Determine the (x, y) coordinate at the center of the cell enclosing the given text.  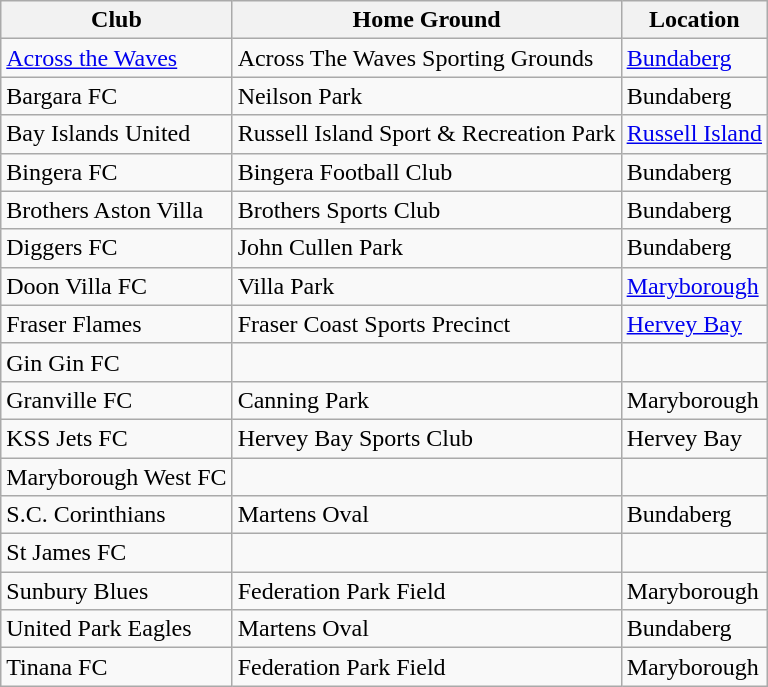
Russell Island (694, 134)
Fraser Coast Sports Precinct (426, 324)
Bargara FC (116, 96)
Location (694, 20)
Canning Park (426, 400)
United Park Eagles (116, 629)
Sunbury Blues (116, 591)
S.C. Corinthians (116, 515)
Maryborough West FC (116, 477)
Club (116, 20)
Brothers Sports Club (426, 210)
Across the Waves (116, 58)
Gin Gin FC (116, 362)
Neilson Park (426, 96)
Hervey Bay Sports Club (426, 438)
Tinana FC (116, 667)
Across The Waves Sporting Grounds (426, 58)
Bingera Football Club (426, 172)
Brothers Aston Villa (116, 210)
Bingera FC (116, 172)
Granville FC (116, 400)
Russell Island Sport & Recreation Park (426, 134)
KSS Jets FC (116, 438)
Villa Park (426, 286)
Diggers FC (116, 248)
Fraser Flames (116, 324)
Home Ground (426, 20)
Doon Villa FC (116, 286)
St James FC (116, 553)
Bay Islands United (116, 134)
John Cullen Park (426, 248)
